Search for the cell housing the specified text and yield its [X, Y] center coordinate. 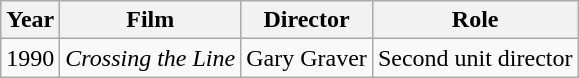
Gary Graver [307, 58]
Film [150, 20]
Role [475, 20]
Second unit director [475, 58]
1990 [30, 58]
Director [307, 20]
Crossing the Line [150, 58]
Year [30, 20]
